Scan for the cell matching the given text and deliver its [x, y] coordinate at center. 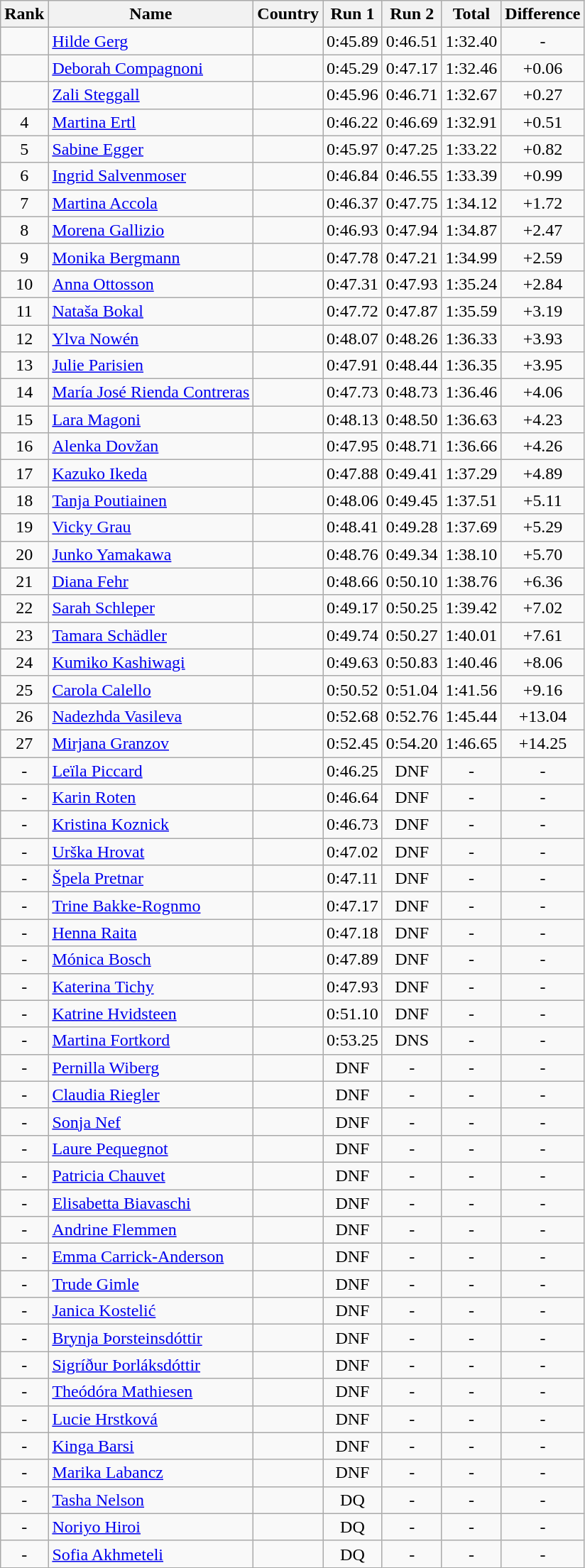
1:35.59 [471, 311]
0:47.72 [353, 311]
Rank [24, 14]
6 [24, 176]
+4.26 [542, 446]
Pernilla Wiberg [151, 1068]
0:47.89 [353, 960]
0:47.88 [353, 473]
Kumiko Kashiwagi [151, 662]
1:38.10 [471, 554]
+3.93 [542, 339]
15 [24, 420]
Janica Kostelić [151, 1311]
Vicky Grau [151, 527]
4 [24, 122]
0:49.63 [353, 662]
1:32.91 [471, 122]
26 [24, 716]
0:46.93 [353, 230]
Theódóra Mathiesen [151, 1392]
Karin Roten [151, 798]
Tanja Poutiainen [151, 500]
0:47.78 [353, 257]
Sarah Schleper [151, 608]
1:32.46 [471, 68]
Trude Gimle [151, 1284]
Run 1 [353, 14]
0:48.13 [353, 420]
0:50.25 [412, 608]
0:46.64 [353, 798]
14 [24, 393]
0:48.06 [353, 500]
0:48.73 [412, 393]
0:47.95 [353, 446]
+4.89 [542, 473]
Monika Bergmann [151, 257]
22 [24, 608]
0:48.66 [353, 581]
Emma Carrick-Anderson [151, 1257]
+9.16 [542, 689]
1:39.42 [471, 608]
Andrine Flemmen [151, 1230]
Nadezhda Vasileva [151, 716]
21 [24, 581]
1:37.51 [471, 500]
0:53.25 [353, 1041]
1:36.33 [471, 339]
Kristina Koznick [151, 825]
Katrine Hvidsteen [151, 1014]
Trine Bakke-Rognmo [151, 906]
0:50.52 [353, 689]
Sigríður Þorláksdóttir [151, 1365]
1:36.66 [471, 446]
Lucie Hrstková [151, 1419]
DNS [412, 1041]
23 [24, 635]
1:35.24 [471, 284]
Deborah Compagnoni [151, 68]
0:48.71 [412, 446]
+1.72 [542, 203]
Tasha Nelson [151, 1500]
0:50.10 [412, 581]
Špela Pretnar [151, 879]
0:49.45 [412, 500]
0:47.02 [353, 852]
Mónica Bosch [151, 960]
Carola Calello [151, 689]
+2.47 [542, 230]
Patricia Chauvet [151, 1175]
1:36.63 [471, 420]
0:47.87 [412, 311]
0:47.25 [412, 149]
+5.29 [542, 527]
16 [24, 446]
Noriyo Hiroi [151, 1527]
+5.11 [542, 500]
+2.84 [542, 284]
1:41.56 [471, 689]
Morena Gallizio [151, 230]
0:52.76 [412, 716]
Total [471, 14]
+3.19 [542, 311]
Run 2 [412, 14]
0:54.20 [412, 743]
0:49.17 [353, 608]
0:48.76 [353, 554]
0:46.71 [412, 95]
1:37.69 [471, 527]
0:47.91 [353, 366]
Marika Labancz [151, 1473]
0:47.11 [353, 879]
1:36.46 [471, 393]
0:46.73 [353, 825]
17 [24, 473]
0:47.75 [412, 203]
+3.95 [542, 366]
1:33.39 [471, 176]
Sonja Nef [151, 1122]
+8.06 [542, 662]
Martina Ertl [151, 122]
1:45.44 [471, 716]
+0.99 [542, 176]
+0.06 [542, 68]
0:49.41 [412, 473]
Elisabetta Biavaschi [151, 1203]
13 [24, 366]
0:47.94 [412, 230]
0:45.96 [353, 95]
0:51.10 [353, 1014]
1:38.76 [471, 581]
Name [151, 14]
0:50.27 [412, 635]
0:48.50 [412, 420]
Kinga Barsi [151, 1446]
1:33.22 [471, 149]
9 [24, 257]
0:48.26 [412, 339]
Mirjana Granzov [151, 743]
Martina Accola [151, 203]
0:45.29 [353, 68]
Martina Fortkord [151, 1041]
Urška Hrovat [151, 852]
0:46.51 [412, 41]
0:52.45 [353, 743]
25 [24, 689]
Julie Parisien [151, 366]
1:46.65 [471, 743]
Nataša Bokal [151, 311]
Brynja Þorsteinsdóttir [151, 1338]
Ingrid Salvenmoser [151, 176]
Sofia Akhmeteli [151, 1554]
0:46.84 [353, 176]
Claudia Riegler [151, 1095]
+7.02 [542, 608]
0:52.68 [353, 716]
12 [24, 339]
Diana Fehr [151, 581]
0:48.44 [412, 366]
1:34.12 [471, 203]
0:47.21 [412, 257]
+4.23 [542, 420]
1:37.29 [471, 473]
1:40.46 [471, 662]
11 [24, 311]
Leïla Piccard [151, 770]
0:46.55 [412, 176]
Henna Raita [151, 933]
1:32.67 [471, 95]
0:49.74 [353, 635]
1:40.01 [471, 635]
7 [24, 203]
Katerina Tichy [151, 987]
0:48.41 [353, 527]
Kazuko Ikeda [151, 473]
Tamara Schädler [151, 635]
Anna Ottosson [151, 284]
Junko Yamakawa [151, 554]
+6.36 [542, 581]
+2.59 [542, 257]
0:46.69 [412, 122]
27 [24, 743]
+14.25 [542, 743]
Laure Pequegnot [151, 1148]
Difference [542, 14]
Lara Magoni [151, 420]
5 [24, 149]
+0.51 [542, 122]
0:46.25 [353, 770]
Zali Steggall [151, 95]
0:45.97 [353, 149]
Sabine Egger [151, 149]
0:50.83 [412, 662]
0:49.34 [412, 554]
Alenka Dovžan [151, 446]
Country [288, 14]
1:32.40 [471, 41]
0:47.31 [353, 284]
0:46.22 [353, 122]
1:34.99 [471, 257]
Hilde Gerg [151, 41]
0:45.89 [353, 41]
1:36.35 [471, 366]
0:49.28 [412, 527]
+5.70 [542, 554]
0:46.37 [353, 203]
Ylva Nowén [151, 339]
+0.82 [542, 149]
24 [24, 662]
+0.27 [542, 95]
+13.04 [542, 716]
1:34.87 [471, 230]
María José Rienda Contreras [151, 393]
18 [24, 500]
+7.61 [542, 635]
0:48.07 [353, 339]
8 [24, 230]
+4.06 [542, 393]
0:51.04 [412, 689]
19 [24, 527]
0:47.18 [353, 933]
10 [24, 284]
20 [24, 554]
0:47.73 [353, 393]
